Locate the cell with the specified text and output its (X, Y) center coordinate. 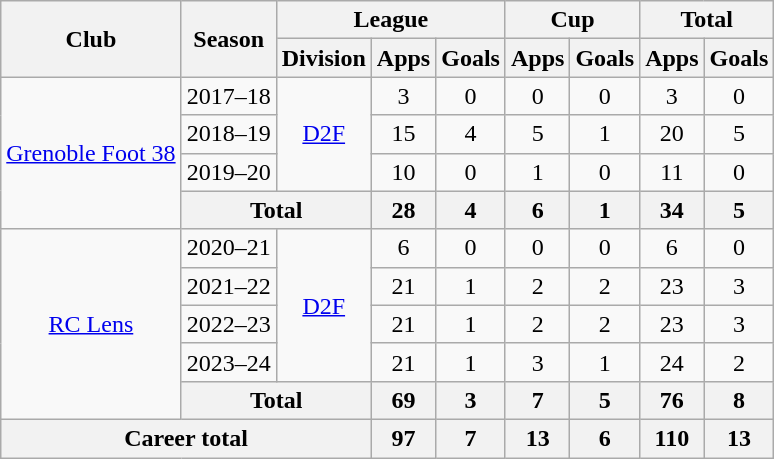
76 (672, 400)
Grenoble Foot 38 (91, 153)
15 (403, 134)
2022–23 (228, 324)
Cup (572, 20)
Season (228, 39)
Division (324, 58)
8 (739, 400)
2017–18 (228, 96)
League (390, 20)
34 (672, 210)
97 (403, 438)
11 (672, 172)
2019–20 (228, 172)
10 (403, 172)
69 (403, 400)
20 (672, 134)
RC Lens (91, 324)
2018–19 (228, 134)
2020–21 (228, 248)
Career total (186, 438)
24 (672, 362)
2021–22 (228, 286)
28 (403, 210)
Club (91, 39)
110 (672, 438)
2023–24 (228, 362)
